Return [x, y] of the center of cell containing provided text 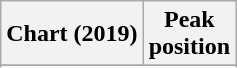
Chart (2019) [72, 34]
Peakposition [189, 34]
